Return [X, Y] of the center of cell containing provided text 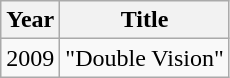
Year [30, 20]
Title [144, 20]
2009 [30, 58]
"Double Vision" [144, 58]
